Find where the given text appears and provide that cell's center as (x, y) coordinate. 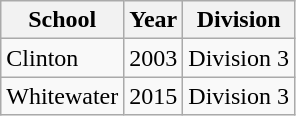
Clinton (62, 58)
2003 (154, 58)
2015 (154, 96)
Whitewater (62, 96)
School (62, 20)
Year (154, 20)
Division (239, 20)
